Capture the cell that displays the provided text and extract its (x, y) central coordinate. 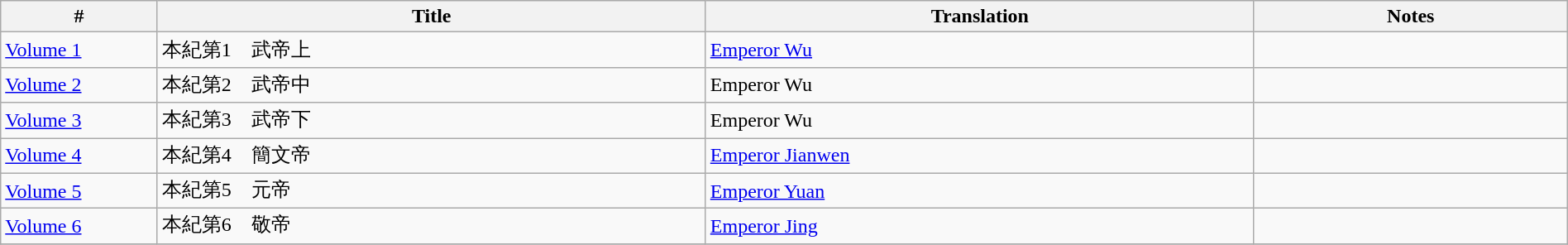
Volume 1 (79, 50)
本紀第2 武帝中 (432, 84)
Emperor Jing (979, 227)
Emperor Jianwen (979, 156)
Volume 5 (79, 190)
Volume 3 (79, 121)
Title (432, 17)
本紀第4 簡文帝 (432, 156)
本紀第3 武帝下 (432, 121)
Notes (1411, 17)
Volume 4 (79, 156)
Emperor Yuan (979, 190)
本紀第5 元帝 (432, 190)
# (79, 17)
Translation (979, 17)
本紀第6 敬帝 (432, 227)
本紀第1 武帝上 (432, 50)
Volume 6 (79, 227)
Volume 2 (79, 84)
